For the text-containing cell, return its midpoint in [x, y] coordinate format. 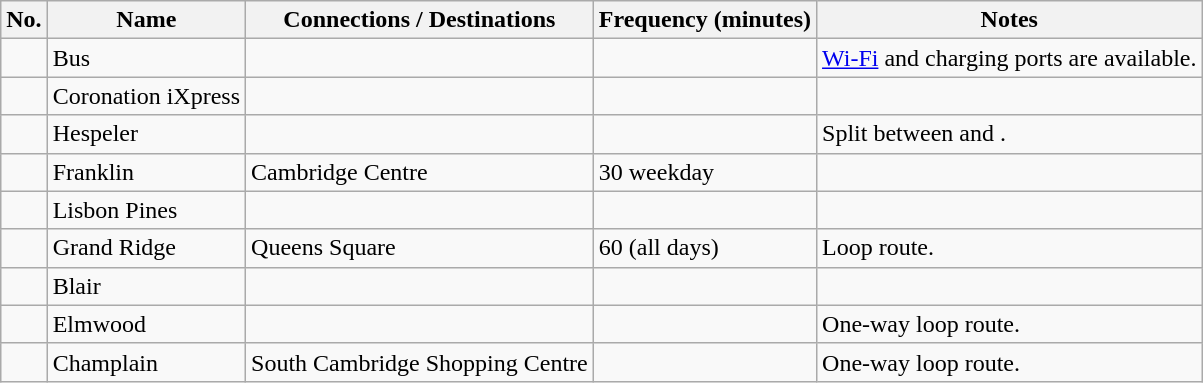
Champlain [146, 362]
Blair [146, 286]
30 weekday [704, 172]
Name [146, 20]
Bus [146, 58]
South Cambridge Shopping Centre [420, 362]
Loop route. [1010, 248]
Frequency (minutes) [704, 20]
Elmwood [146, 324]
Notes [1010, 20]
Franklin [146, 172]
Hespeler [146, 134]
60 (all days) [704, 248]
No. [24, 20]
Grand Ridge [146, 248]
Lisbon Pines [146, 210]
Wi-Fi and charging ports are available. [1010, 58]
Coronation iXpress [146, 96]
Cambridge Centre [420, 172]
Queens Square [420, 248]
Connections / Destinations [420, 20]
Split between and . [1010, 134]
